Identify which cell holds the provided text, then report its [x, y] central coordinate. 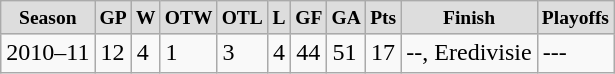
OTL [242, 18]
12 [113, 53]
--, Eredivisie [469, 53]
Pts [384, 18]
OTW [188, 18]
GA [346, 18]
--- [575, 53]
L [280, 18]
3 [242, 53]
51 [346, 53]
W [146, 18]
Playoffs [575, 18]
2010–11 [48, 53]
1 [188, 53]
GP [113, 18]
44 [309, 53]
Season [48, 18]
Finish [469, 18]
GF [309, 18]
17 [384, 53]
